Detect which cell encompasses the target text, then output its (X, Y) center coordinate. 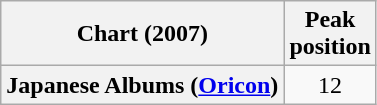
Chart (2007) (142, 34)
Japanese Albums (Oricon) (142, 85)
Peakposition (330, 34)
12 (330, 85)
